Search for the cell housing the specified text and yield its (X, Y) center coordinate. 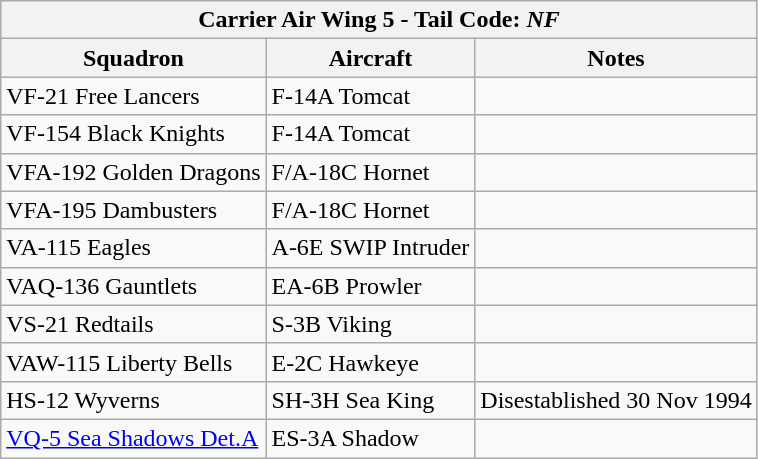
E-2C Hawkeye (370, 362)
EA-6B Prowler (370, 286)
VAQ-136 Gauntlets (134, 286)
Disestablished 30 Nov 1994 (616, 400)
Carrier Air Wing 5 - Tail Code: NF (379, 20)
HS-12 Wyverns (134, 400)
VFA-192 Golden Dragons (134, 172)
VQ-5 Sea Shadows Det.A (134, 438)
SH-3H Sea King (370, 400)
Aircraft (370, 58)
VA-115 Eagles (134, 248)
Squadron (134, 58)
VAW-115 Liberty Bells (134, 362)
VFA-195 Dambusters (134, 210)
VF-21 Free Lancers (134, 96)
VS-21 Redtails (134, 324)
A-6E SWIP Intruder (370, 248)
S-3B Viking (370, 324)
ES-3A Shadow (370, 438)
VF-154 Black Knights (134, 134)
Notes (616, 58)
